Find where the given text appears and provide that cell's center as [X, Y] coordinate. 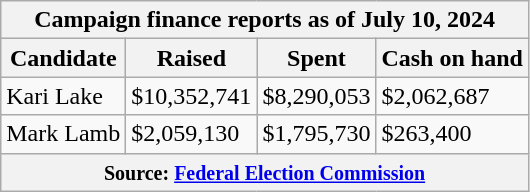
$2,062,687 [452, 96]
Mark Lamb [64, 134]
Cash on hand [452, 58]
$10,352,741 [192, 96]
$263,400 [452, 134]
$2,059,130 [192, 134]
Raised [192, 58]
Source: Federal Election Commission [265, 172]
Spent [316, 58]
Campaign finance reports as of July 10, 2024 [265, 20]
Kari Lake [64, 96]
$1,795,730 [316, 134]
Candidate [64, 58]
$8,290,053 [316, 96]
